Return [x, y] of the center of cell containing provided text 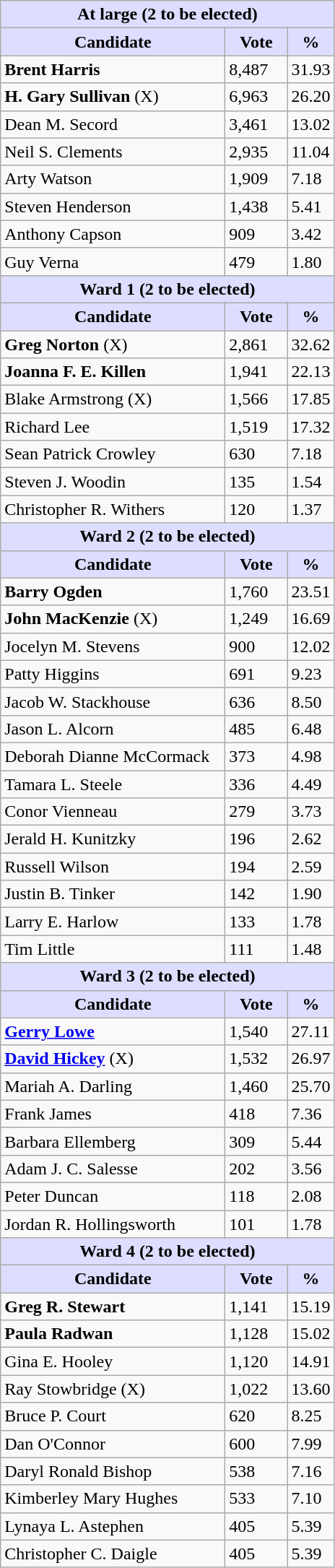
Jocelyn M. Stevens [113, 646]
111 [256, 949]
Steven Henderson [113, 207]
630 [256, 454]
533 [256, 1499]
Larry E. Harlow [113, 922]
Patty Higgins [113, 674]
120 [256, 509]
1.80 [310, 261]
3.42 [310, 234]
31.93 [310, 69]
Lynaya L. Astephen [113, 1526]
2,861 [256, 345]
Richard Lee [113, 427]
Ray Stowbridge (X) [113, 1389]
Steven J. Woodin [113, 482]
1,438 [256, 207]
Christopher R. Withers [113, 509]
Anthony Capson [113, 234]
1,128 [256, 1334]
1,249 [256, 619]
1,460 [256, 1086]
1,022 [256, 1389]
Jordan R. Hollingsworth [113, 1224]
Barry Ogden [113, 592]
196 [256, 839]
27.11 [310, 1031]
7.10 [310, 1499]
At large (2 to be elected) [167, 14]
Kimberley Mary Hughes [113, 1499]
5.41 [310, 207]
David Hickey (X) [113, 1059]
Mariah A. Darling [113, 1086]
12.02 [310, 646]
13.60 [310, 1389]
3,461 [256, 124]
23.51 [310, 592]
8.50 [310, 701]
15.19 [310, 1307]
17.32 [310, 427]
Joanna F. E. Killen [113, 372]
Brent Harris [113, 69]
Greg R. Stewart [113, 1307]
4.49 [310, 784]
3.56 [310, 1169]
Frank James [113, 1114]
1,909 [256, 179]
H. Gary Sullivan (X) [113, 97]
1,540 [256, 1031]
202 [256, 1169]
1.54 [310, 482]
Daryl Ronald Bishop [113, 1471]
Arty Watson [113, 179]
Ward 3 (2 to be elected) [167, 976]
Greg Norton (X) [113, 345]
Russell Wilson [113, 867]
7.16 [310, 1471]
Dean M. Secord [113, 124]
1.48 [310, 949]
1,519 [256, 427]
6.48 [310, 729]
4.98 [310, 756]
2,935 [256, 152]
309 [256, 1141]
Conor Vienneau [113, 812]
7.36 [310, 1114]
Jacob W. Stackhouse [113, 701]
13.02 [310, 124]
16.69 [310, 619]
Tamara L. Steele [113, 784]
Sean Patrick Crowley [113, 454]
900 [256, 646]
373 [256, 756]
8,487 [256, 69]
5.44 [310, 1141]
1,566 [256, 399]
479 [256, 261]
Jason L. Alcorn [113, 729]
336 [256, 784]
Jerald H. Kunitzky [113, 839]
Adam J. C. Salesse [113, 1169]
Gerry Lowe [113, 1031]
Barbara Ellemberg [113, 1141]
6,963 [256, 97]
636 [256, 701]
600 [256, 1444]
909 [256, 234]
Ward 1 (2 to be elected) [167, 289]
26.97 [310, 1059]
17.85 [310, 399]
26.20 [310, 97]
118 [256, 1196]
John MacKenzie (X) [113, 619]
2.59 [310, 867]
Guy Verna [113, 261]
32.62 [310, 345]
Tim Little [113, 949]
620 [256, 1416]
3.73 [310, 812]
Bruce P. Court [113, 1416]
Neil S. Clements [113, 152]
538 [256, 1471]
1.90 [310, 894]
Ward 2 (2 to be elected) [167, 537]
14.91 [310, 1361]
Ward 4 (2 to be elected) [167, 1252]
Gina E. Hooley [113, 1361]
2.62 [310, 839]
Peter Duncan [113, 1196]
Christopher C. Daigle [113, 1554]
7.99 [310, 1444]
Blake Armstrong (X) [113, 399]
279 [256, 812]
Paula Radwan [113, 1334]
142 [256, 894]
11.04 [310, 152]
8.25 [310, 1416]
194 [256, 867]
Justin B. Tinker [113, 894]
1,120 [256, 1361]
1,141 [256, 1307]
135 [256, 482]
22.13 [310, 372]
133 [256, 922]
101 [256, 1224]
1.37 [310, 509]
Deborah Dianne McCormack [113, 756]
9.23 [310, 674]
1,760 [256, 592]
25.70 [310, 1086]
2.08 [310, 1196]
15.02 [310, 1334]
418 [256, 1114]
Dan O'Connor [113, 1444]
1,941 [256, 372]
485 [256, 729]
1,532 [256, 1059]
691 [256, 674]
